For the text-containing cell, return its midpoint in (X, Y) coordinate format. 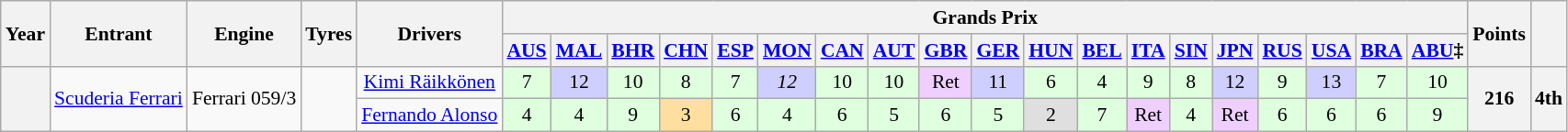
ITA (1149, 50)
SIN (1191, 50)
Kimi Räikkönen (429, 82)
ABU‡ (1437, 50)
BRA (1381, 50)
Ferrari 059/3 (244, 99)
Engine (244, 33)
BHR (632, 50)
HUN (1051, 50)
Grands Prix (985, 17)
CAN (842, 50)
13 (1331, 82)
AUT (894, 50)
USA (1331, 50)
Tyres (329, 33)
2 (1051, 115)
MON (787, 50)
Points (1499, 33)
Fernando Alonso (429, 115)
MAL (579, 50)
4th (1549, 99)
JPN (1235, 50)
Year (26, 33)
GER (998, 50)
Drivers (429, 33)
216 (1499, 99)
11 (998, 82)
BEL (1101, 50)
CHN (686, 50)
GBR (945, 50)
RUS (1281, 50)
ESP (735, 50)
Entrant (119, 33)
Scuderia Ferrari (119, 99)
3 (686, 115)
AUS (526, 50)
